Pinpoint the cell where the given text exists, returning its (x, y) midpoint coordinate. 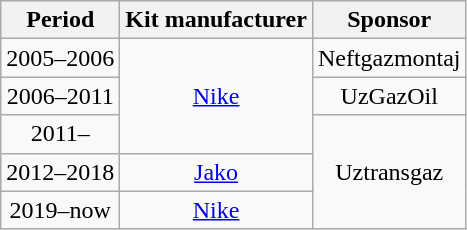
2012–2018 (60, 172)
2011– (60, 134)
Neftgazmontaj (389, 58)
Period (60, 20)
UzGazOil (389, 96)
Kit manufacturer (216, 20)
2005–2006 (60, 58)
Sponsor (389, 20)
Uztransgaz (389, 172)
Jako (216, 172)
2006–2011 (60, 96)
2019–now (60, 210)
